From the cell containing the given text, extract its center point as [x, y] coordinate. 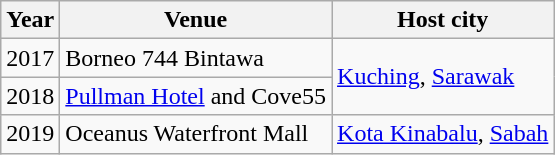
Borneo 744 Bintawa [196, 58]
Pullman Hotel and Cove55 [196, 96]
Kuching, Sarawak [443, 77]
2017 [30, 58]
2019 [30, 134]
Kota Kinabalu, Sabah [443, 134]
2018 [30, 96]
Venue [196, 20]
Host city [443, 20]
Year [30, 20]
Oceanus Waterfront Mall [196, 134]
